Capture the cell that displays the provided text and extract its [x, y] central coordinate. 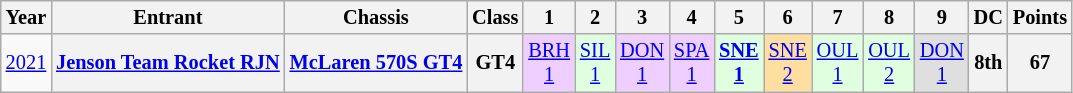
9 [942, 17]
Chassis [376, 17]
Class [495, 17]
67 [1040, 63]
SIL1 [595, 63]
Entrant [168, 17]
7 [838, 17]
OUL1 [838, 63]
2 [595, 17]
Points [1040, 17]
SPA1 [692, 63]
McLaren 570S GT4 [376, 63]
3 [642, 17]
GT4 [495, 63]
1 [549, 17]
Jenson Team Rocket RJN [168, 63]
SNE1 [738, 63]
8th [988, 63]
DC [988, 17]
8 [889, 17]
OUL2 [889, 63]
Year [26, 17]
4 [692, 17]
6 [788, 17]
2021 [26, 63]
5 [738, 17]
SNE2 [788, 63]
BRH1 [549, 63]
